From the cell containing the given text, extract its center point as (X, Y) coordinate. 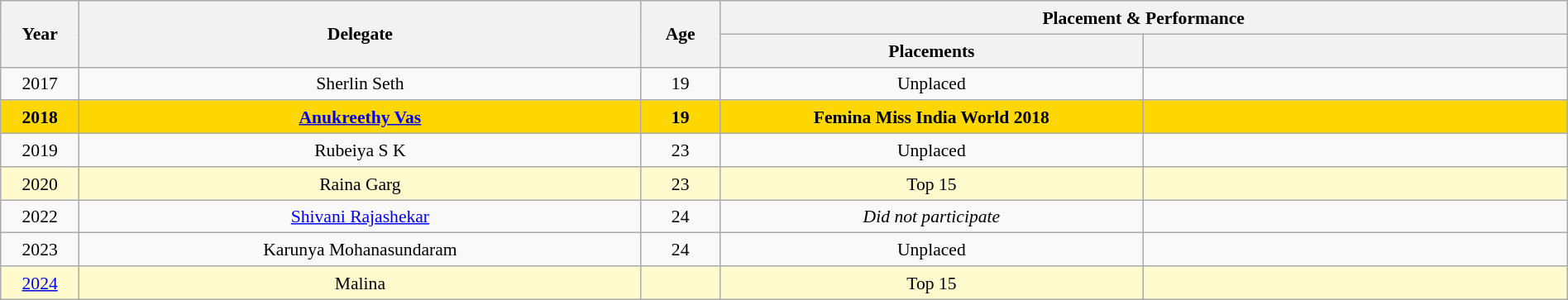
Placements (931, 50)
Delegate (361, 34)
Karunya Mohanasundaram (361, 250)
Shivani Rajashekar (361, 217)
2022 (40, 217)
Year (40, 34)
2020 (40, 183)
2017 (40, 83)
Malina (361, 283)
2024 (40, 283)
Placement & Performance (1143, 17)
Raina Garg (361, 183)
Femina Miss India World 2018 (931, 117)
Age (680, 34)
2019 (40, 150)
2023 (40, 250)
Did not participate (931, 217)
2018 (40, 117)
Rubeiya S K (361, 150)
Anukreethy Vas (361, 117)
Sherlin Seth (361, 83)
